Provide the (X, Y) coordinate of the cell's center where the given text is located.  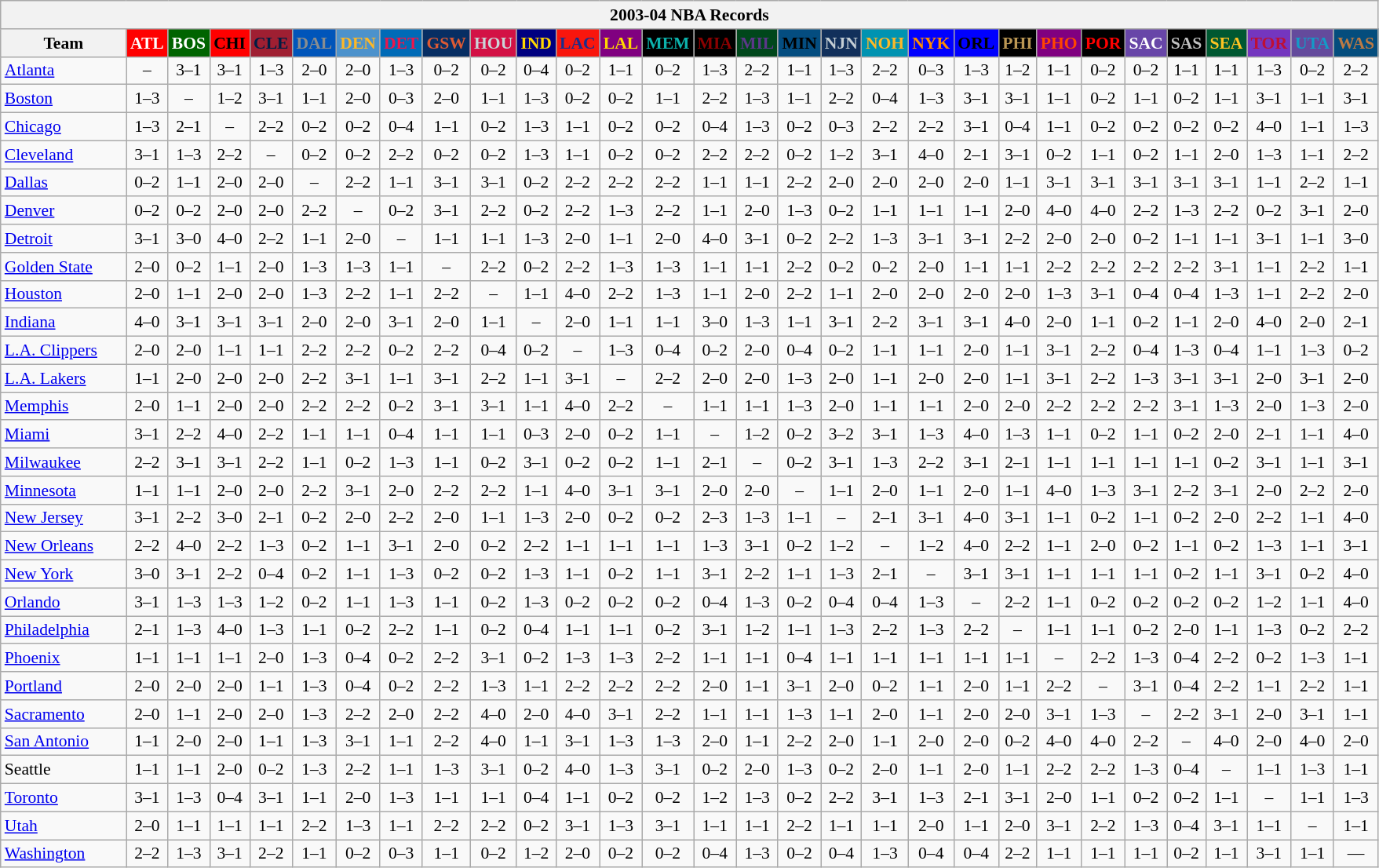
NOH (885, 43)
DAL (315, 43)
UTA (1312, 43)
TOR (1270, 43)
Philadelphia (64, 630)
Portland (64, 686)
L.A. Clippers (64, 351)
PHO (1060, 43)
Cleveland (64, 155)
Toronto (64, 798)
Miami (64, 435)
Atlanta (64, 71)
— (1356, 854)
Team (64, 43)
POR (1104, 43)
MIN (799, 43)
New Orleans (64, 546)
SAC (1146, 43)
MEM (667, 43)
ATL (148, 43)
Boston (64, 99)
DEN (358, 43)
CHI (229, 43)
Phoenix (64, 658)
Washington (64, 854)
IND (536, 43)
GSW (446, 43)
Utah (64, 826)
MIL (757, 43)
HOU (493, 43)
LAC (578, 43)
CLE (272, 43)
New Jersey (64, 518)
Houston (64, 294)
Detroit (64, 239)
SEA (1226, 43)
L.A. Lakers (64, 378)
2–3 (715, 518)
Memphis (64, 407)
WAS (1356, 43)
Denver (64, 211)
ORL (976, 43)
BOS (188, 43)
MIA (715, 43)
Sacramento (64, 714)
Indiana (64, 323)
NYK (931, 43)
NJN (841, 43)
2003-04 NBA Records (689, 15)
Milwaukee (64, 462)
LAL (622, 43)
PHI (1017, 43)
DET (402, 43)
Dallas (64, 183)
Orlando (64, 602)
Minnesota (64, 491)
San Antonio (64, 742)
Golden State (64, 267)
Chicago (64, 127)
SAS (1187, 43)
New York (64, 574)
3–2 (841, 435)
Seattle (64, 770)
